Identify which cell holds the provided text, then report its (X, Y) central coordinate. 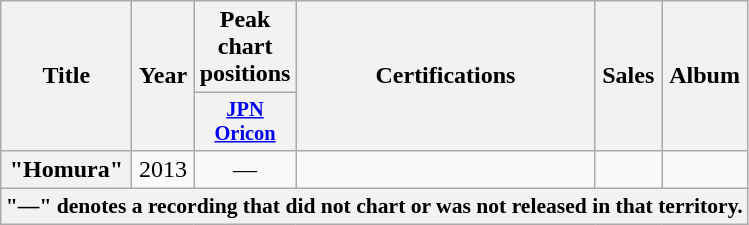
Year (163, 76)
— (245, 169)
2013 (163, 169)
Peak chart positions (245, 47)
Title (66, 76)
Certifications (446, 76)
"Homura" (66, 169)
Album (705, 76)
Sales (628, 76)
JPNOricon (245, 122)
"—" denotes a recording that did not chart or was not released in that territory. (374, 207)
